Extract the (x, y) coordinate from the center of the cell holding the provided text.  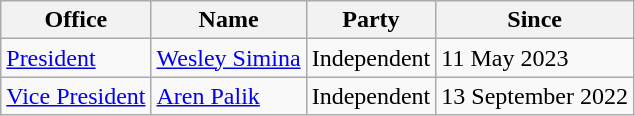
Wesley Simina (228, 58)
President (76, 58)
11 May 2023 (535, 58)
13 September 2022 (535, 96)
Office (76, 20)
Since (535, 20)
Vice President (76, 96)
Name (228, 20)
Aren Palik (228, 96)
Party (371, 20)
